Output the (X, Y) coordinate of the center of the cell containing the given text.  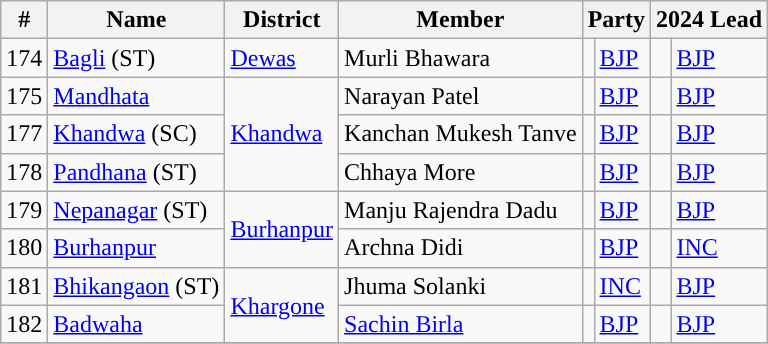
# (24, 20)
Dewas (282, 58)
Pandhana (ST) (136, 172)
177 (24, 134)
Murli Bhawara (461, 58)
182 (24, 324)
Bhikangaon (ST) (136, 286)
Chhaya More (461, 172)
Nepanagar (ST) (136, 210)
Khandwa (SC) (136, 134)
Jhuma Solanki (461, 286)
178 (24, 172)
Archna Didi (461, 248)
Khargone (282, 305)
180 (24, 248)
Member (461, 20)
Manju Rajendra Dadu (461, 210)
Sachin Birla (461, 324)
Narayan Patel (461, 96)
175 (24, 96)
174 (24, 58)
Bagli (ST) (136, 58)
2024 Lead (708, 20)
Badwaha (136, 324)
Mandhata (136, 96)
Party (616, 20)
Kanchan Mukesh Tanve (461, 134)
179 (24, 210)
Khandwa (282, 134)
District (282, 20)
Name (136, 20)
181 (24, 286)
